From the cell containing the given text, extract its center point as [x, y] coordinate. 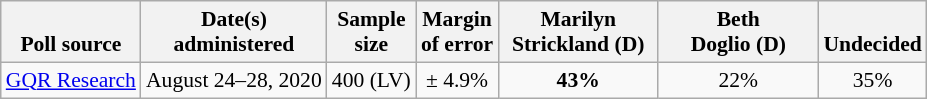
22% [738, 80]
35% [872, 80]
GQR Research [71, 80]
BethDoglio (D) [738, 32]
43% [578, 80]
MarilynStrickland (D) [578, 32]
Poll source [71, 32]
Marginof error [457, 32]
Undecided [872, 32]
400 (LV) [372, 80]
Date(s)administered [234, 32]
Samplesize [372, 32]
± 4.9% [457, 80]
August 24–28, 2020 [234, 80]
